Search for the cell housing the specified text and yield its (x, y) center coordinate. 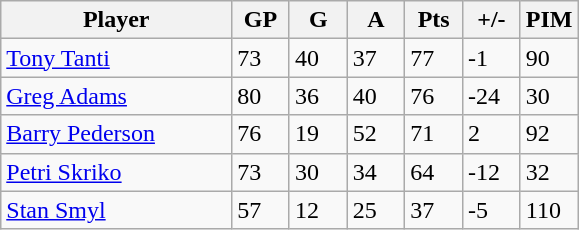
-12 (492, 172)
Petri Skriko (116, 172)
-24 (492, 96)
G (318, 20)
71 (434, 134)
A (376, 20)
Stan Smyl (116, 210)
Barry Pederson (116, 134)
32 (549, 172)
80 (261, 96)
110 (549, 210)
PIM (549, 20)
Pts (434, 20)
34 (376, 172)
-5 (492, 210)
+/- (492, 20)
Greg Adams (116, 96)
52 (376, 134)
19 (318, 134)
77 (434, 58)
2 (492, 134)
25 (376, 210)
57 (261, 210)
GP (261, 20)
64 (434, 172)
12 (318, 210)
92 (549, 134)
Tony Tanti (116, 58)
Player (116, 20)
-1 (492, 58)
36 (318, 96)
90 (549, 58)
